Identify which cell holds the provided text, then report its (x, y) central coordinate. 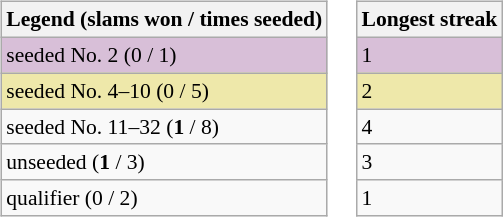
Legend (slams won / times seeded) (164, 20)
Longest streak (429, 20)
seeded No. 4–10 (0 / 5) (164, 91)
2 (429, 91)
seeded No. 2 (0 / 1) (164, 55)
3 (429, 162)
unseeded (1 / 3) (164, 162)
4 (429, 127)
qualifier (0 / 2) (164, 198)
seeded No. 11–32 (1 / 8) (164, 127)
